Locate the cell with the specified text and output its [X, Y] center coordinate. 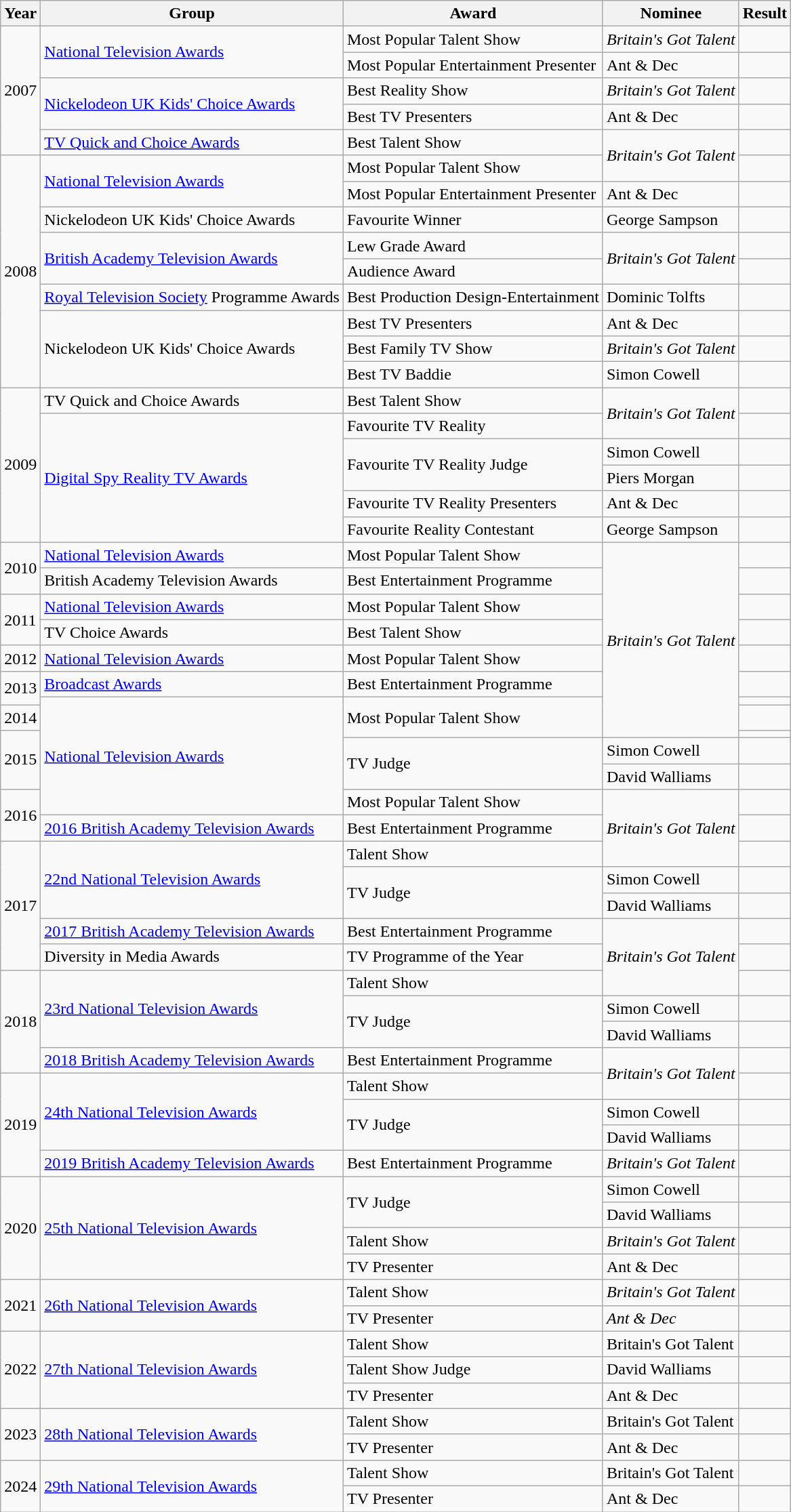
2015 [20, 760]
Favourite TV Reality Judge [473, 465]
2019 British Academy Television Awards [192, 1164]
Favourite TV Reality [473, 426]
2017 British Academy Television Awards [192, 931]
2013 [20, 687]
22nd National Television Awards [192, 880]
2009 [20, 465]
26th National Television Awards [192, 1305]
Favourite Winner [473, 220]
Award [473, 14]
Digital Spy Reality TV Awards [192, 478]
2007 [20, 91]
2014 [20, 718]
27th National Television Awards [192, 1370]
24th National Television Awards [192, 1111]
Favourite Reality Contestant [473, 529]
Dominic Tolfts [671, 297]
Best TV Baddie [473, 375]
2021 [20, 1305]
25th National Television Awards [192, 1228]
Lew Grade Award [473, 245]
Talent Show Judge [473, 1370]
2023 [20, 1434]
2019 [20, 1124]
2017 [20, 905]
Group [192, 14]
Best Reality Show [473, 91]
28th National Television Awards [192, 1434]
Audience Award [473, 271]
Best Production Design-Entertainment [473, 297]
Diversity in Media Awards [192, 957]
2010 [20, 568]
2011 [20, 619]
TV Choice Awards [192, 632]
2022 [20, 1370]
2016 British Academy Television Awards [192, 828]
2024 [20, 1486]
Broadcast Awards [192, 684]
2020 [20, 1228]
Piers Morgan [671, 478]
2008 [20, 271]
Year [20, 14]
Royal Television Society Programme Awards [192, 297]
Best Family TV Show [473, 349]
2012 [20, 658]
TV Programme of the Year [473, 957]
2018 [20, 1021]
Nominee [671, 14]
23rd National Television Awards [192, 1008]
2016 [20, 815]
Result [765, 14]
2018 British Academy Television Awards [192, 1060]
29th National Television Awards [192, 1486]
Favourite TV Reality Presenters [473, 504]
